Detect which cell encompasses the target text, then output its (x, y) center coordinate. 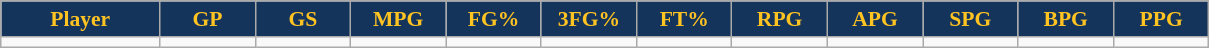
GP (208, 19)
3FG% (588, 19)
GS (302, 19)
SPG (970, 19)
FG% (494, 19)
Player (80, 19)
BPG (1066, 19)
PPG (1161, 19)
FT% (684, 19)
MPG (398, 19)
APG (874, 19)
RPG (780, 19)
